Scan for the cell matching the given text and deliver its (X, Y) coordinate at center. 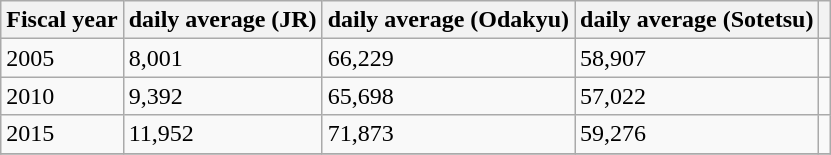
daily average (Sotetsu) (697, 20)
daily average (JR) (222, 20)
65,698 (448, 96)
8,001 (222, 58)
2015 (62, 134)
66,229 (448, 58)
71,873 (448, 134)
2010 (62, 96)
daily average (Odakyu) (448, 20)
59,276 (697, 134)
57,022 (697, 96)
Fiscal year (62, 20)
9,392 (222, 96)
58,907 (697, 58)
2005 (62, 58)
11,952 (222, 134)
